Locate the cell with the specified text and output its [X, Y] center coordinate. 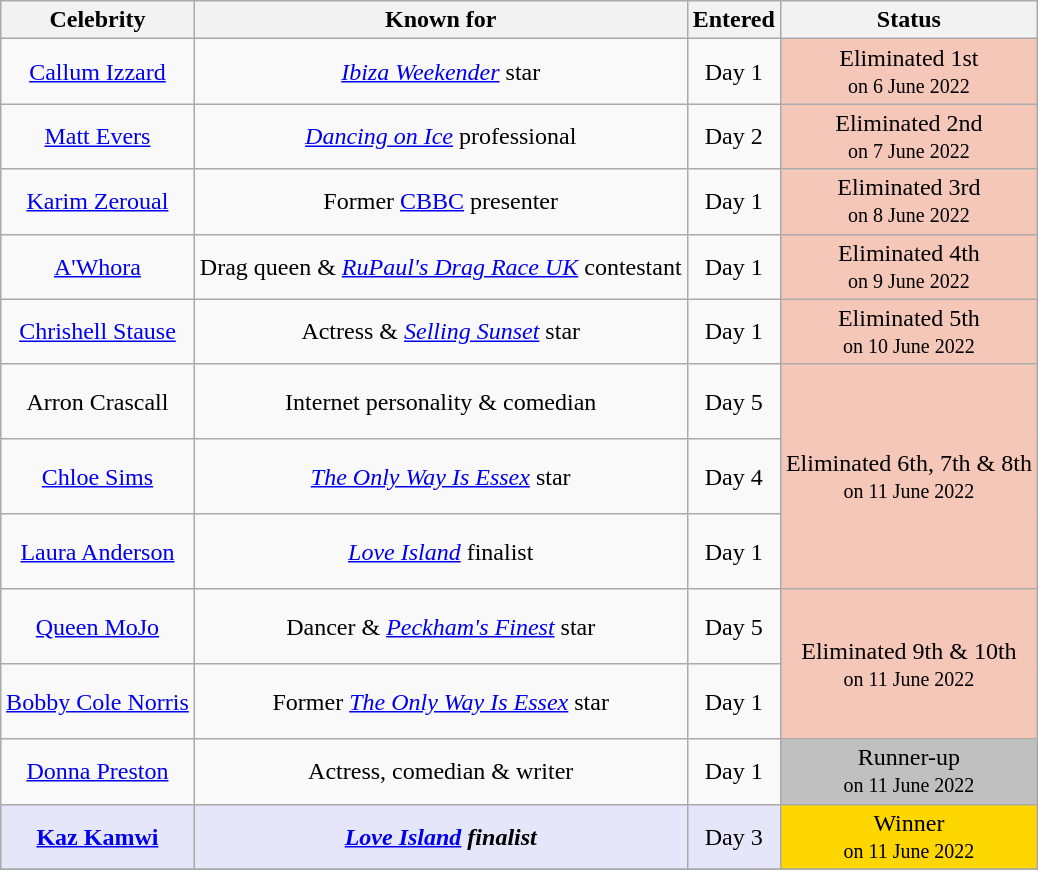
Eliminated 1ston 6 June 2022 [908, 72]
Callum Izzard [98, 72]
Day 3 [734, 836]
Chrishell Stause [98, 332]
Internet personality & comedian [440, 402]
Matt Evers [98, 136]
Eliminated 4thon 9 June 2022 [908, 266]
Entered [734, 20]
Former The Only Way Is Essex star [440, 702]
The Only Way Is Essex star [440, 476]
Eliminated 9th & 10thon 11 June 2022 [908, 664]
Actress & Selling Sunset star [440, 332]
Dancing on Ice professional [440, 136]
Arron Crascall [98, 402]
Former CBBC presenter [440, 202]
Known for [440, 20]
Eliminated 5thon 10 June 2022 [908, 332]
Donna Preston [98, 772]
Celebrity [98, 20]
Chloe Sims [98, 476]
Eliminated 2ndon 7 June 2022 [908, 136]
Dancer & Peckham's Finest star [440, 626]
A'Whora [98, 266]
Kaz Kamwi [98, 836]
Bobby Cole Norris [98, 702]
Day 2 [734, 136]
Drag queen & RuPaul's Drag Race UK contestant [440, 266]
Queen MoJo [98, 626]
Eliminated 6th, 7th & 8thon 11 June 2022 [908, 476]
Ibiza Weekender star [440, 72]
Eliminated 3rdon 8 June 2022 [908, 202]
Winneron 11 June 2022 [908, 836]
Actress, comedian & writer [440, 772]
Laura Anderson [98, 552]
Status [908, 20]
Day 4 [734, 476]
Runner-upon 11 June 2022 [908, 772]
Karim Zeroual [98, 202]
